Identify which cell holds the provided text, then report its (x, y) central coordinate. 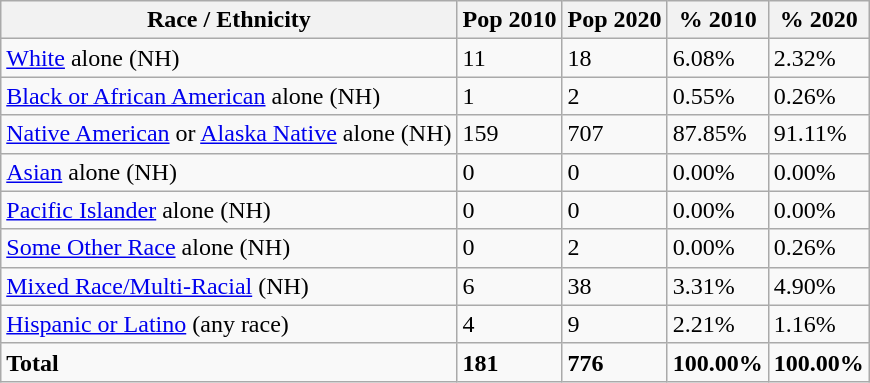
181 (510, 362)
91.11% (818, 134)
3.31% (718, 286)
Pop 2010 (510, 20)
Total (229, 362)
11 (510, 58)
2.32% (818, 58)
707 (614, 134)
18 (614, 58)
1 (510, 96)
Race / Ethnicity (229, 20)
38 (614, 286)
% 2010 (718, 20)
Asian alone (NH) (229, 172)
Pacific Islander alone (NH) (229, 210)
9 (614, 324)
87.85% (718, 134)
Hispanic or Latino (any race) (229, 324)
6 (510, 286)
Mixed Race/Multi-Racial (NH) (229, 286)
White alone (NH) (229, 58)
% 2020 (818, 20)
1.16% (818, 324)
159 (510, 134)
0.55% (718, 96)
Native American or Alaska Native alone (NH) (229, 134)
Pop 2020 (614, 20)
776 (614, 362)
4 (510, 324)
Black or African American alone (NH) (229, 96)
Some Other Race alone (NH) (229, 248)
2.21% (718, 324)
6.08% (718, 58)
4.90% (818, 286)
